Pinpoint the cell where the given text exists, returning its (X, Y) midpoint coordinate. 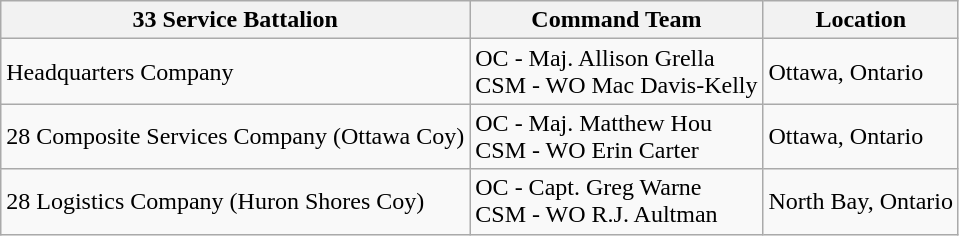
OC - Maj. Allison GrellaCSM - WO Mac Davis-Kelly (616, 72)
Location (860, 20)
North Bay, Ontario (860, 202)
28 Logistics Company (Huron Shores Coy) (236, 202)
28 Composite Services Company (Ottawa Coy) (236, 136)
OC - Capt. Greg WarneCSM - WO R.J. Aultman (616, 202)
OC - Maj. Matthew HouCSM - WO Erin Carter (616, 136)
33 Service Battalion (236, 20)
Headquarters Company (236, 72)
Command Team (616, 20)
